Return the [X, Y] coordinate for the center point of the cell that contains the specified text.  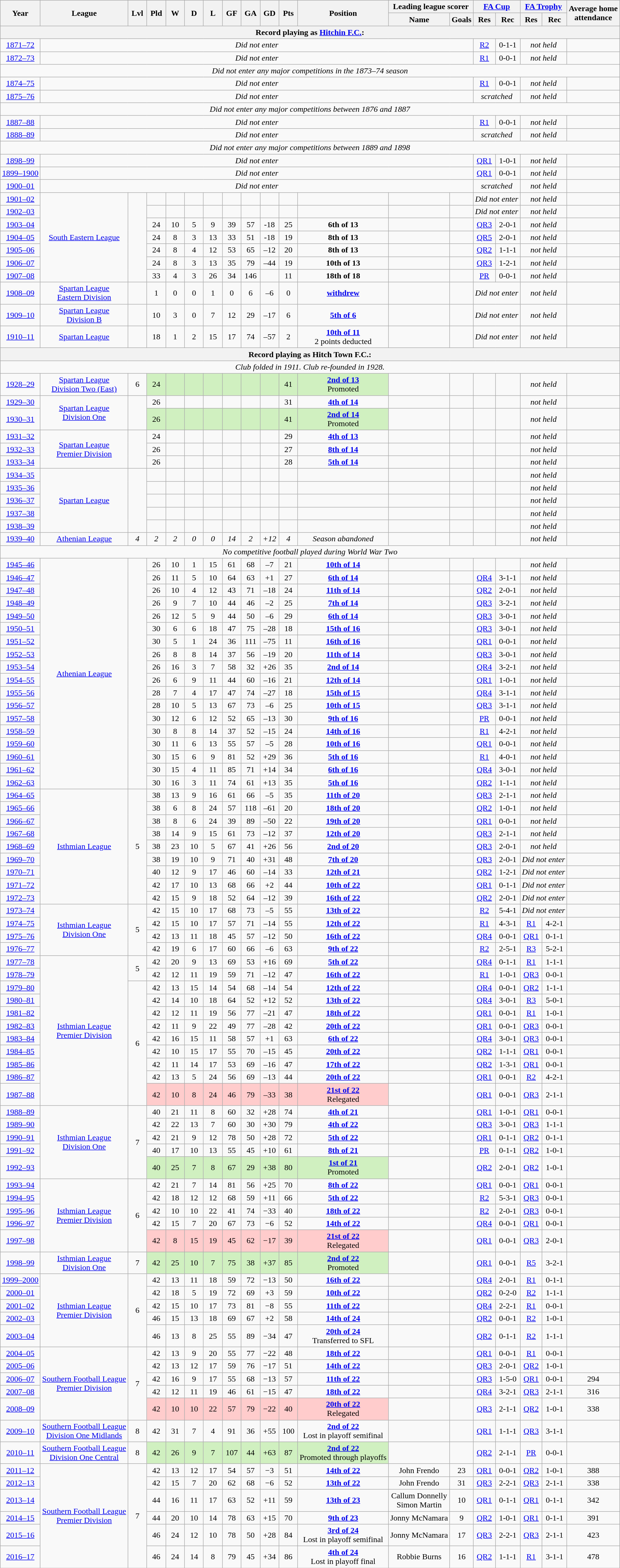
Name [419, 20]
15th of 16 [343, 629]
49 [232, 1026]
1953–54 [20, 667]
+14 [270, 770]
10th of 13 [343, 263]
–18 [270, 590]
2nd of 14 [343, 667]
Leading league scorer [431, 7]
11th of 20 [343, 795]
5th of 6 [343, 315]
9th of 22 [343, 949]
146 [251, 276]
76 [251, 1366]
Spartan LeagueDivision Two (East) [84, 384]
–50 [270, 821]
–75 [270, 642]
7th of 20 [343, 859]
+16 [270, 962]
2013–14 [20, 1500]
1974–75 [20, 923]
Southern Football LeagueDivision One Midlands [84, 1431]
Did not enter any major competitions between 1889 and 1898 [310, 147]
1964–65 [20, 795]
2nd of 20 [343, 847]
−8 [270, 1306]
84 [288, 1535]
20th of 22Relegated [343, 1409]
5-3-1 [508, 1198]
–33 [270, 1095]
1997–98 [20, 1241]
+37 [270, 1262]
4-3-1 [508, 923]
1938–39 [20, 526]
1989–90 [20, 1125]
1984–85 [20, 1052]
0-2-0 [508, 1293]
GA [251, 13]
5-4-1 [508, 911]
43 [232, 590]
Pts [288, 13]
17th of 22 [343, 1064]
316 [593, 1392]
8th of 22 [343, 1185]
Southern Football LeagueDivision One Central [84, 1453]
1994–95 [20, 1198]
–27 [270, 693]
2nd of 22Lost in playoff semifinal [343, 1431]
Pld [156, 13]
1947–48 [20, 590]
FA Cup [497, 7]
Spartan LeagueDivision One [84, 413]
12th of 14 [343, 680]
1971–72 [20, 885]
1960–61 [20, 757]
91 [232, 1431]
Spartan LeagueDivision B [84, 315]
+25 [270, 1185]
–7 [270, 565]
1975–76 [20, 936]
2004–05 [20, 1353]
2nd of 22Promoted [343, 1262]
1952–53 [20, 654]
4th of 21 [343, 1112]
–17 [270, 315]
−15 [270, 1392]
1972–73 [20, 898]
80 [288, 1167]
1991–92 [20, 1150]
10th of 16 [343, 744]
4th of 14 [343, 402]
118 [251, 808]
2nd of 14Promoted [343, 419]
1930–31 [20, 419]
Lvl [137, 13]
−3 [270, 1470]
+38 [270, 1167]
1988–89 [20, 1112]
1901–02 [20, 199]
1961–62 [20, 770]
100 [288, 1431]
1902–03 [20, 212]
1935–36 [20, 488]
+15 [270, 1518]
4-0-1 [508, 757]
1965–66 [20, 808]
1992–93 [20, 1167]
1990–91 [20, 1137]
5-0-1 [555, 1000]
8th of 21 [343, 1150]
1905–06 [20, 250]
FA Trophy [543, 7]
–21 [270, 1013]
Spartan LeaguePremier Division [84, 449]
1980–81 [20, 1000]
2003–04 [20, 1336]
+10 [270, 1150]
GD [270, 13]
+30 [270, 1125]
1931–32 [20, 437]
4th of 22 [343, 1125]
294 [593, 1379]
1982–83 [20, 1026]
1966–67 [20, 821]
1955–56 [20, 693]
1981–82 [20, 1013]
10th of 14 [343, 565]
1968–69 [20, 847]
1898–99 [20, 161]
5-2-1 [555, 949]
1976–77 [20, 949]
1874–75 [20, 83]
18th of 20 [343, 808]
1948–49 [20, 603]
1899–1900 [20, 173]
16th of 16 [343, 642]
12th of 21 [343, 872]
South Eastern League [84, 237]
1933–34 [20, 462]
107 [232, 1453]
1956–57 [20, 706]
−33 [270, 1211]
1908–09 [20, 293]
1983–84 [20, 1039]
1998–99 [20, 1262]
6th of 16 [343, 770]
2006–07 [20, 1379]
+29 [270, 757]
QR5 [484, 237]
2010–11 [20, 1453]
1986–87 [20, 1077]
8th of 14 [343, 449]
+13 [270, 782]
1903–04 [20, 225]
5th of 14 [343, 462]
1937–38 [20, 513]
Club folded in 1911. Club re-founded in 1928. [310, 367]
Average homeattendance [593, 13]
League [84, 13]
2005–06 [20, 1366]
R5 [531, 1262]
1-5-0 [508, 1379]
+55 [270, 1431]
1909–10 [20, 315]
111 [251, 642]
10th of 15 [343, 706]
1977–78 [20, 962]
Isthmian League [84, 846]
1995–96 [20, 1211]
1945–46 [20, 565]
D [194, 13]
2001–02 [20, 1306]
6th of 13 [343, 225]
2015–16 [20, 1535]
1-3-1 [508, 1064]
1928–29 [20, 384]
478 [593, 1557]
1907–08 [20, 276]
1987–88 [20, 1095]
+34 [270, 1557]
1st of 21Promoted [343, 1167]
1958–59 [20, 731]
7th of 14 [343, 603]
+63 [270, 1453]
1967–68 [20, 834]
86 [288, 1557]
342 [593, 1500]
1979–80 [20, 987]
13th of 23 [343, 1500]
9th of 23 [343, 1518]
Record playing as Hitch Town F.C.: [310, 354]
1888–89 [20, 135]
4th of 24Lost in playoff final [343, 1557]
2012–13 [20, 1483]
Did not enter any major competitions in the 1873–74 season [310, 71]
3rd of 24Lost in playoff semifinal [343, 1535]
14th of 16 [343, 731]
Year [20, 13]
1939–40 [20, 539]
1875–76 [20, 96]
2008–09 [20, 1409]
+31 [270, 859]
2000–01 [20, 1293]
1904–05 [20, 237]
1950–51 [20, 629]
2014–15 [20, 1518]
1949–50 [20, 616]
1999–2000 [20, 1280]
–57 [270, 337]
20th of 24Transferred to SFL [343, 1336]
1969–70 [20, 859]
1954–55 [20, 680]
L [213, 13]
6th of 22 [343, 1039]
423 [593, 1535]
2016–17 [20, 1557]
14th of 24 [343, 1319]
1871–72 [20, 45]
1910–11 [20, 337]
GF [232, 13]
Position [343, 13]
18th of 18 [343, 276]
1996–97 [20, 1223]
2002–03 [20, 1319]
1962–63 [20, 782]
2009–10 [20, 1431]
1932–33 [20, 449]
Callum DonnellySimon Martin [419, 1500]
Spartan LeagueEastern Division [84, 293]
2-5-1 [508, 949]
withdrew [343, 293]
1936–37 [20, 501]
2nd of 22Promoted through playoffs [343, 1453]
1970–71 [20, 872]
–19 [270, 654]
–2 [270, 603]
1959–60 [20, 744]
1978–79 [20, 975]
1887–88 [20, 122]
12th of 20 [343, 834]
391 [593, 1518]
1957–58 [20, 718]
4th of 13 [343, 437]
9th of 16 [343, 718]
2011–12 [20, 1470]
15th of 15 [343, 693]
Goals [461, 20]
1951–52 [20, 642]
1993–94 [20, 1185]
388 [593, 1470]
1973–74 [20, 911]
Robbie Burns [419, 1557]
2007–08 [20, 1392]
Record playing as Hitchin F.C.: [310, 32]
1906–07 [20, 263]
Season abandoned [343, 539]
Did not enter any major competitions between 1876 and 1887 [310, 109]
W [175, 13]
1934–35 [20, 475]
2nd of 13Promoted [343, 384]
19th of 20 [343, 821]
1929–30 [20, 402]
1985–86 [20, 1064]
–61 [270, 808]
87 [288, 1453]
10th of 112 points deducted [343, 337]
–44 [270, 263]
+3 [270, 1293]
−34 [270, 1336]
1900–01 [20, 186]
No competitive football played during World War Two [310, 552]
1946–47 [20, 577]
1872–73 [20, 58]
